Determine the [x, y] coordinate at the center of the cell enclosing the given text.  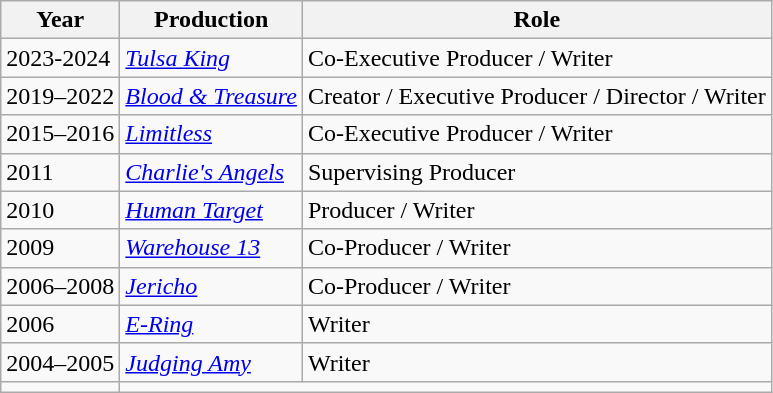
Supervising Producer [536, 172]
Limitless [212, 134]
2023-2024 [60, 58]
Production [212, 20]
Jericho [212, 286]
2009 [60, 248]
Judging Amy [212, 362]
2019–2022 [60, 96]
Warehouse 13 [212, 248]
Year [60, 20]
Human Target [212, 210]
Creator / Executive Producer / Director / Writer [536, 96]
Role [536, 20]
2015–2016 [60, 134]
2004–2005 [60, 362]
Blood & Treasure [212, 96]
2006–2008 [60, 286]
2006 [60, 324]
Producer / Writer [536, 210]
Charlie's Angels [212, 172]
2011 [60, 172]
E-Ring [212, 324]
2010 [60, 210]
Tulsa King [212, 58]
